Identify which cell holds the provided text, then report its (x, y) central coordinate. 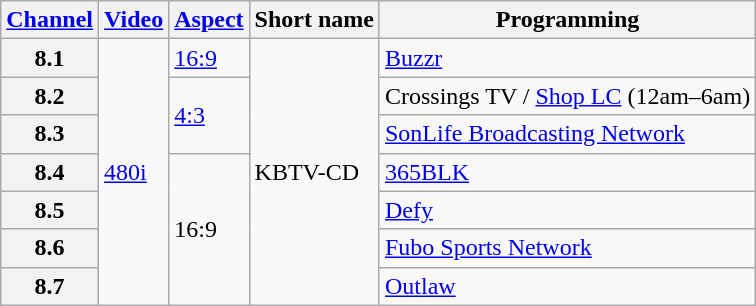
8.3 (50, 134)
4:3 (209, 115)
365BLK (567, 172)
Defy (567, 210)
Crossings TV / Shop LC (12am–6am) (567, 96)
SonLife Broadcasting Network (567, 134)
8.2 (50, 96)
8.6 (50, 248)
Short name (314, 20)
Aspect (209, 20)
Programming (567, 20)
Outlaw (567, 286)
Buzzr (567, 58)
8.1 (50, 58)
KBTV-CD (314, 172)
8.4 (50, 172)
480i (134, 172)
8.5 (50, 210)
Fubo Sports Network (567, 248)
8.7 (50, 286)
Channel (50, 20)
Video (134, 20)
